Identify which cell holds the provided text, then report its [x, y] central coordinate. 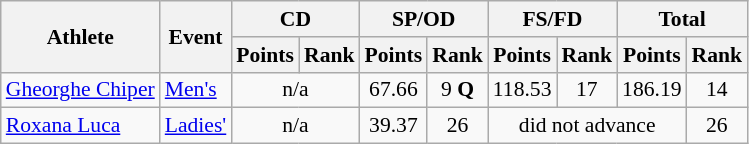
67.66 [394, 90]
Gheorghe Chiper [80, 90]
9 Q [458, 90]
did not advance [588, 126]
186.19 [652, 90]
39.37 [394, 126]
SP/OD [424, 19]
Athlete [80, 36]
FS/FD [552, 19]
Men's [196, 90]
Event [196, 36]
CD [295, 19]
Roxana Luca [80, 126]
118.53 [522, 90]
Total [682, 19]
14 [718, 90]
17 [586, 90]
Ladies' [196, 126]
